Provide the [x, y] coordinate of the cell's center where the given text is located.  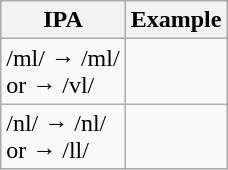
Example [176, 20]
IPA [63, 20]
/ml/ → /ml/or → /vl/ [63, 72]
/nl/ → /nl/or → /ll/ [63, 136]
